Locate the cell with the specified text and output its (x, y) center coordinate. 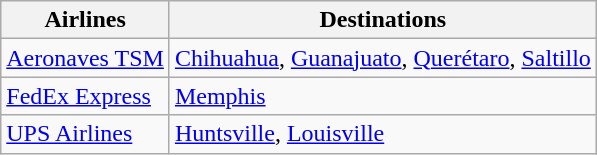
FedEx Express (86, 96)
Chihuahua, Guanajuato, Querétaro, Saltillo (382, 58)
UPS Airlines (86, 134)
Aeronaves TSM (86, 58)
Airlines (86, 20)
Destinations (382, 20)
Memphis (382, 96)
Huntsville, Louisville (382, 134)
